Return (x, y) of the center of cell containing provided text 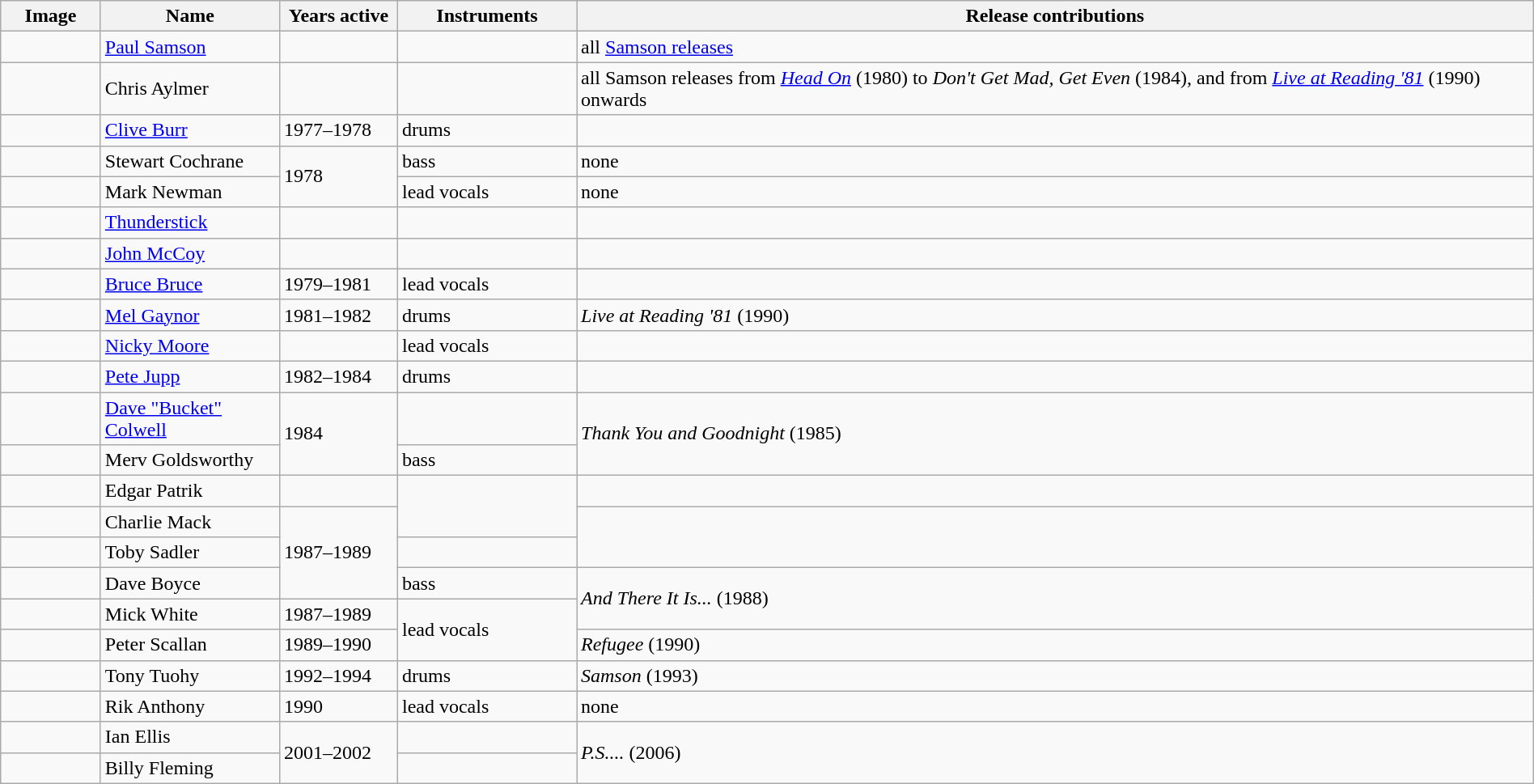
Chris Aylmer (189, 89)
Charlie Mack (189, 522)
Paul Samson (189, 47)
Years active (338, 16)
Mick White (189, 614)
1977–1978 (338, 130)
Rik Anthony (189, 706)
P.S.... (2006) (1055, 752)
Image (51, 16)
Mel Gaynor (189, 315)
Release contributions (1055, 16)
Dave Boyce (189, 583)
Pete Jupp (189, 376)
Ian Ellis (189, 737)
Toby Sadler (189, 553)
1984 (338, 434)
1979–1981 (338, 284)
Edgar Patrik (189, 491)
Thunderstick (189, 222)
Name (189, 16)
1982–1984 (338, 376)
Bruce Bruce (189, 284)
Dave "Bucket" Colwell (189, 417)
1990 (338, 706)
Refugee (1990) (1055, 645)
all Samson releases (1055, 47)
Peter Scallan (189, 645)
John McCoy (189, 253)
1989–1990 (338, 645)
Tony Tuohy (189, 676)
Live at Reading '81 (1990) (1055, 315)
1978 (338, 176)
Thank You and Goodnight (1985) (1055, 434)
Samson (1993) (1055, 676)
Mark Newman (189, 192)
Nicky Moore (189, 345)
Stewart Cochrane (189, 161)
Billy Fleming (189, 768)
Instruments (487, 16)
2001–2002 (338, 752)
1992–1994 (338, 676)
Clive Burr (189, 130)
And There It Is... (1988) (1055, 599)
1981–1982 (338, 315)
all Samson releases from Head On (1980) to Don't Get Mad, Get Even (1984), and from Live at Reading '81 (1990) onwards (1055, 89)
Merv Goldsworthy (189, 460)
